Return the [X, Y] coordinate for the center point of the cell that contains the specified text.  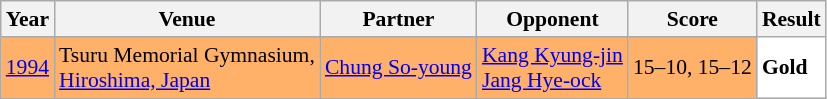
Partner [398, 19]
Year [28, 19]
Opponent [552, 19]
Venue [187, 19]
15–10, 15–12 [692, 68]
Kang Kyung-jin Jang Hye-ock [552, 68]
Tsuru Memorial Gymnasium,Hiroshima, Japan [187, 68]
Score [692, 19]
1994 [28, 68]
Chung So-young [398, 68]
Gold [792, 68]
Result [792, 19]
